Detect which cell encompasses the target text, then output its [X, Y] center coordinate. 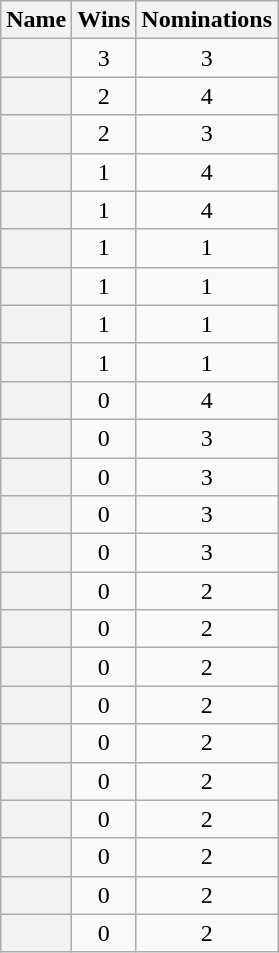
Name [36, 20]
Nominations [207, 20]
Wins [104, 20]
